Determine the (X, Y) coordinate at the center of the cell enclosing the given text.  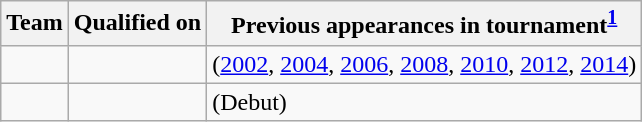
(Debut) (424, 102)
Team (35, 24)
(2002, 2004, 2006, 2008, 2010, 2012, 2014) (424, 64)
Previous appearances in tournament1 (424, 24)
Qualified on (137, 24)
